Detect which cell encompasses the target text, then output its (X, Y) center coordinate. 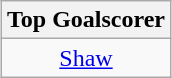
Shaw (86, 58)
Top Goalscorer (86, 20)
